Return [x, y] of the center of cell containing provided text 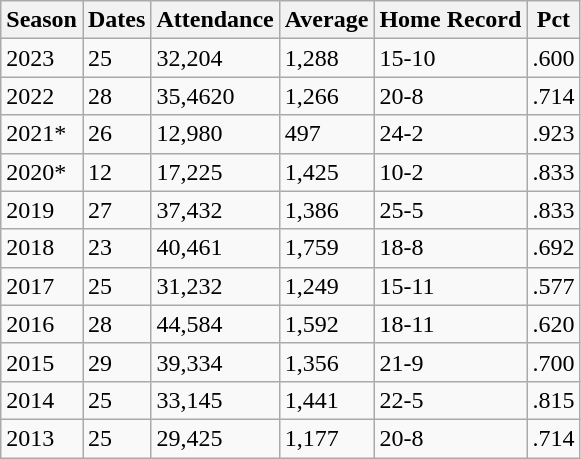
40,461 [215, 248]
31,232 [215, 286]
.577 [554, 286]
39,334 [215, 362]
32,204 [215, 58]
.620 [554, 324]
Attendance [215, 20]
1,177 [326, 438]
2015 [42, 362]
35,4620 [215, 96]
2018 [42, 248]
26 [116, 134]
12 [116, 172]
12,980 [215, 134]
29,425 [215, 438]
1,592 [326, 324]
.692 [554, 248]
27 [116, 210]
21-9 [450, 362]
18-8 [450, 248]
17,225 [215, 172]
33,145 [215, 400]
.923 [554, 134]
1,288 [326, 58]
18-11 [450, 324]
2013 [42, 438]
24-2 [450, 134]
2019 [42, 210]
2022 [42, 96]
Season [42, 20]
1,249 [326, 286]
44,584 [215, 324]
10-2 [450, 172]
.815 [554, 400]
15-10 [450, 58]
2021* [42, 134]
2023 [42, 58]
497 [326, 134]
1,386 [326, 210]
Pct [554, 20]
2020* [42, 172]
29 [116, 362]
Dates [116, 20]
2016 [42, 324]
1,425 [326, 172]
1,266 [326, 96]
22-5 [450, 400]
23 [116, 248]
.700 [554, 362]
Home Record [450, 20]
1,356 [326, 362]
25-5 [450, 210]
1,441 [326, 400]
15-11 [450, 286]
1,759 [326, 248]
37,432 [215, 210]
Average [326, 20]
2014 [42, 400]
2017 [42, 286]
.600 [554, 58]
